Detect which cell encompasses the target text, then output its [X, Y] center coordinate. 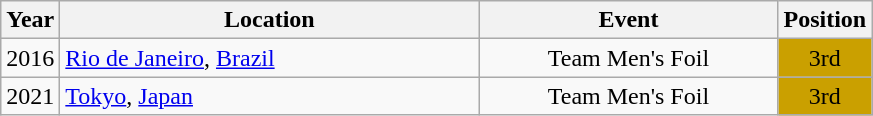
2016 [30, 58]
Location [270, 20]
Year [30, 20]
Tokyo, Japan [270, 96]
2021 [30, 96]
Position [825, 20]
Event [628, 20]
Rio de Janeiro, Brazil [270, 58]
